Identify which cell holds the provided text, then report its (x, y) central coordinate. 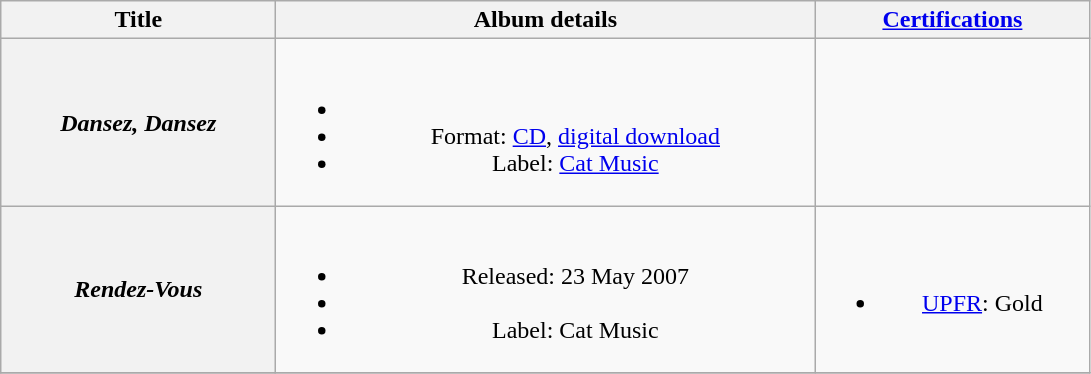
UPFR: Gold (952, 290)
Rendez-Vous (138, 290)
Released: 23 May 2007Label: Cat Music (546, 290)
Title (138, 20)
Certifications (952, 20)
Dansez, Dansez (138, 122)
Format: CD, digital downloadLabel: Cat Music (546, 122)
Album details (546, 20)
